Identify which cell holds the provided text, then report its (x, y) central coordinate. 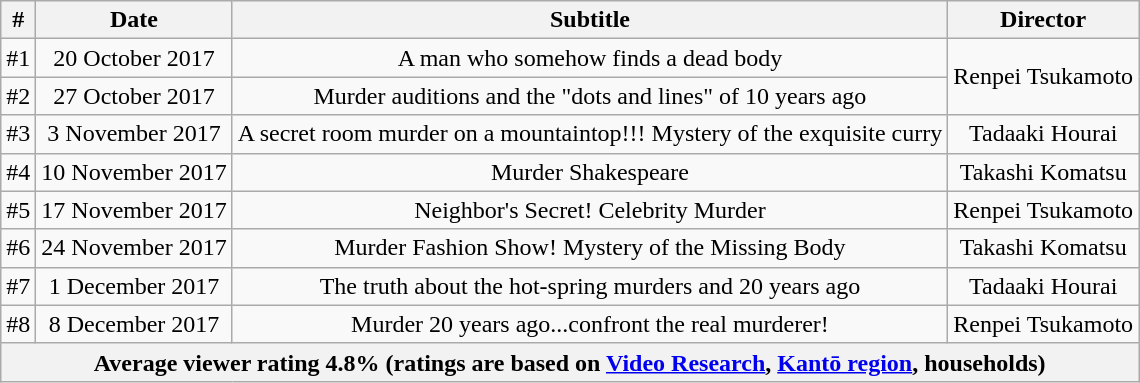
Subtitle (590, 20)
27 October 2017 (134, 96)
Murder 20 years ago...confront the real murderer! (590, 324)
#1 (18, 58)
17 November 2017 (134, 210)
10 November 2017 (134, 172)
24 November 2017 (134, 248)
#4 (18, 172)
Neighbor's Secret! Celebrity Murder (590, 210)
Average viewer rating 4.8% (ratings are based on Video Research, Kantō region, households) (570, 362)
#5 (18, 210)
#8 (18, 324)
Murder Shakespeare (590, 172)
The truth about the hot-spring murders and 20 years ago (590, 286)
8 December 2017 (134, 324)
Date (134, 20)
3 November 2017 (134, 134)
A man who somehow finds a dead body (590, 58)
Murder Fashion Show! Mystery of the Missing Body (590, 248)
A secret room murder on a mountaintop!!! Mystery of the exquisite curry (590, 134)
20 October 2017 (134, 58)
Murder auditions and the "dots and lines" of 10 years ago (590, 96)
#6 (18, 248)
# (18, 20)
Director (1044, 20)
#2 (18, 96)
#7 (18, 286)
1 December 2017 (134, 286)
#3 (18, 134)
